Return the (X, Y) coordinate for the center point of the cell that contains the specified text.  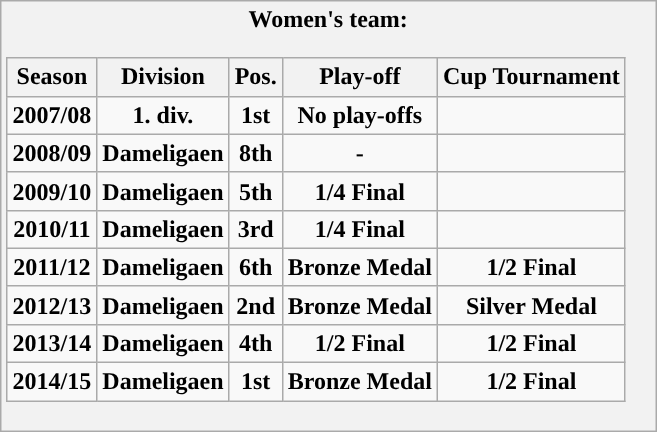
2007/08 (52, 115)
6th (256, 267)
2008/09 (52, 153)
Cup Tournament (531, 77)
Division (163, 77)
1. div. (163, 115)
2010/11 (52, 229)
- (360, 153)
No play-offs (360, 115)
4th (256, 343)
2009/10 (52, 191)
2012/13 (52, 305)
8th (256, 153)
Play-off (360, 77)
5th (256, 191)
3rd (256, 229)
Pos. (256, 77)
2nd (256, 305)
2014/15 (52, 382)
Silver Medal (531, 305)
Season (52, 77)
2011/12 (52, 267)
2013/14 (52, 343)
